Return the (x, y) coordinate for the center point of the cell that contains the specified text.  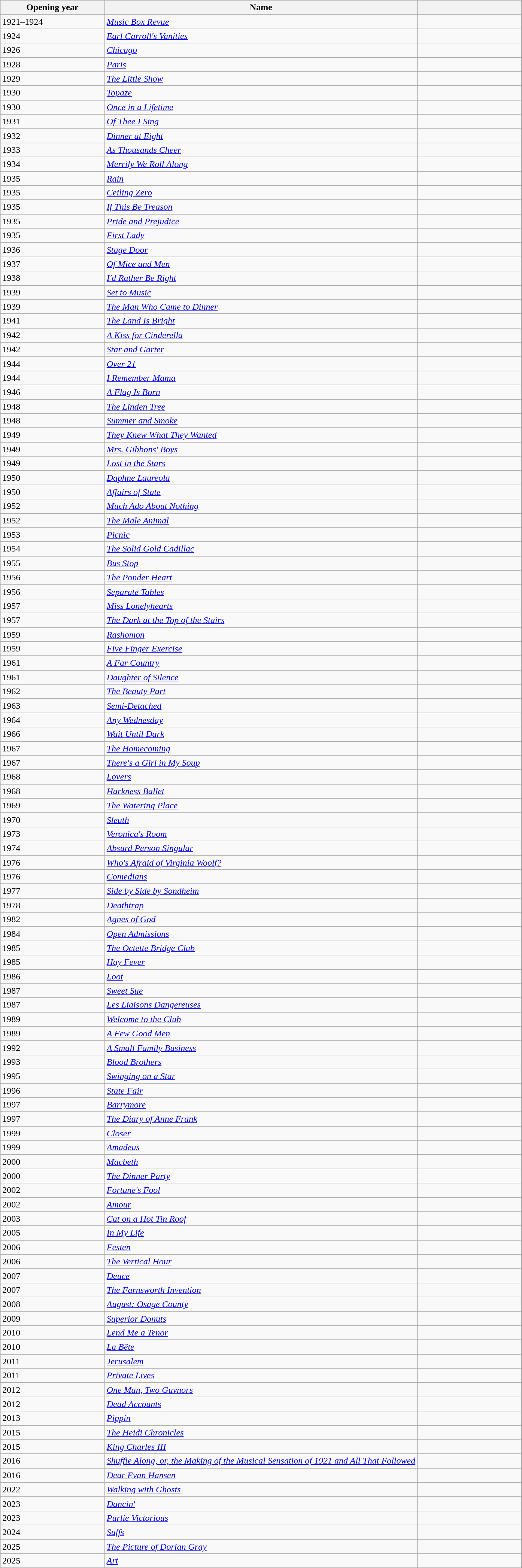
Welcome to the Club (261, 1019)
Lend Me a Tenor (261, 1333)
The Picture of Dorian Gray (261, 1547)
1995 (52, 1076)
Ceiling Zero (261, 193)
2024 (52, 1532)
Set to Music (261, 292)
The Heidi Chronicles (261, 1432)
Pippin (261, 1418)
La Bête (261, 1347)
1982 (52, 920)
1936 (52, 250)
Much Ado About Nothing (261, 506)
1974 (52, 848)
Mrs. Gibbons' Boys (261, 449)
Deuce (261, 1276)
1973 (52, 834)
1962 (52, 692)
1941 (52, 321)
Opening year (52, 7)
Rashomon (261, 635)
1970 (52, 820)
Cat on a Hot Tin Roof (261, 1219)
Rain (261, 179)
Agnes of God (261, 920)
Music Box Revue (261, 22)
1938 (52, 278)
Daughter of Silence (261, 677)
1978 (52, 905)
The Man Who Came to Dinner (261, 307)
Semi-Detached (261, 706)
1996 (52, 1091)
2009 (52, 1318)
King Charles III (261, 1447)
Dinner at Eight (261, 136)
Open Admissions (261, 934)
Stage Door (261, 250)
Separate Tables (261, 592)
Blood Brothers (261, 1062)
The Land Is Bright (261, 321)
1964 (52, 720)
I Remember Mama (261, 378)
Of Thee I Sing (261, 121)
A Small Family Business (261, 1048)
Affairs of State (261, 492)
1921–1924 (52, 22)
Les Liaisons Dangereuses (261, 1005)
I'd Rather Be Right (261, 278)
The Little Show (261, 79)
Lost in the Stars (261, 464)
Harkness Ballet (261, 791)
The Homecoming (261, 748)
Macbeth (261, 1162)
Sleuth (261, 820)
1986 (52, 976)
Comedians (261, 877)
The Linden Tree (261, 406)
2008 (52, 1304)
1931 (52, 121)
2022 (52, 1489)
Chicago (261, 50)
If This Be Treason (261, 207)
Daphne Laureola (261, 478)
Swinging on a Star (261, 1076)
Name (261, 7)
One Man, Two Guvnors (261, 1390)
A Few Good Men (261, 1033)
Fortune's Fool (261, 1190)
Dear Evan Hansen (261, 1475)
1946 (52, 392)
Shuffle Along, or, the Making of the Musical Sensation of 1921 and All That Followed (261, 1461)
Barrymore (261, 1105)
1953 (52, 535)
Any Wednesday (261, 720)
1924 (52, 36)
The Dark at the Top of the Stairs (261, 620)
Jerusalem (261, 1361)
The Dinner Party (261, 1176)
1992 (52, 1048)
1955 (52, 563)
Picnic (261, 535)
1937 (52, 264)
1977 (52, 891)
Art (261, 1561)
Loot (261, 976)
1928 (52, 64)
Of Mice and Men (261, 264)
First Lady (261, 235)
Festen (261, 1247)
In My Life (261, 1233)
The Diary of Anne Frank (261, 1119)
1984 (52, 934)
2005 (52, 1233)
1969 (52, 805)
Topaze (261, 93)
Star and Garter (261, 349)
1934 (52, 164)
1963 (52, 706)
The Beauty Part (261, 692)
Wait Until Dark (261, 734)
Pride and Prejudice (261, 221)
State Fair (261, 1091)
1993 (52, 1062)
Summer and Smoke (261, 421)
Veronica's Room (261, 834)
1966 (52, 734)
Dead Accounts (261, 1404)
1929 (52, 79)
Once in a Lifetime (261, 107)
Earl Carroll's Vanities (261, 36)
1926 (52, 50)
The Ponder Heart (261, 577)
2003 (52, 1219)
Absurd Person Singular (261, 848)
Suffs (261, 1532)
2013 (52, 1418)
Walking with Ghosts (261, 1489)
Amour (261, 1204)
Bus Stop (261, 563)
Paris (261, 64)
A Kiss for Cinderella (261, 335)
Side by Side by Sondheim (261, 891)
Who's Afraid of Virginia Woolf? (261, 862)
Purlie Victorious (261, 1518)
Over 21 (261, 364)
As Thousands Cheer (261, 150)
The Octette Bridge Club (261, 948)
The Male Animal (261, 520)
The Solid Gold Cadillac (261, 549)
1954 (52, 549)
Amadeus (261, 1148)
There's a Girl in My Soup (261, 763)
1933 (52, 150)
A Flag Is Born (261, 392)
August: Osage County (261, 1304)
Merrily We Roll Along (261, 164)
The Watering Place (261, 805)
Lovers (261, 777)
Dancin' (261, 1504)
A Far Country (261, 663)
They Knew What They Wanted (261, 435)
Superior Donuts (261, 1318)
Five Finger Exercise (261, 649)
1932 (52, 136)
The Vertical Hour (261, 1261)
Deathtrap (261, 905)
Hay Fever (261, 962)
Closer (261, 1133)
Private Lives (261, 1376)
The Farnsworth Invention (261, 1290)
Sweet Sue (261, 991)
Miss Lonelyhearts (261, 606)
